Output the (x, y) coordinate of the center of the cell containing the given text.  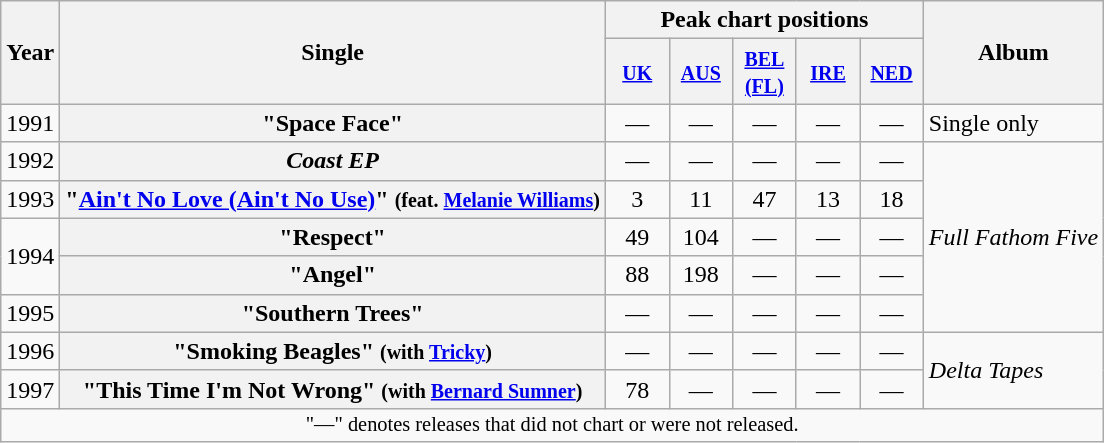
1991 (30, 123)
13 (828, 199)
78 (637, 389)
88 (637, 275)
3 (637, 199)
"Respect" (333, 237)
Single only (1013, 123)
"Angel" (333, 275)
Delta Tapes (1013, 370)
Coast EP (333, 161)
"Southern Trees" (333, 313)
18 (892, 199)
1993 (30, 199)
"Ain't No Love (Ain't No Use)" (feat. Melanie Williams) (333, 199)
Full Fathom Five (1013, 237)
UK (637, 72)
"This Time I'm Not Wrong" (with Bernard Sumner) (333, 389)
1997 (30, 389)
Album (1013, 52)
AUS (701, 72)
47 (765, 199)
Single (333, 52)
"Space Face" (333, 123)
Peak chart positions (764, 20)
"—" denotes releases that did not chart or were not released. (552, 425)
198 (701, 275)
1995 (30, 313)
BEL(FL) (765, 72)
Year (30, 52)
11 (701, 199)
1996 (30, 351)
104 (701, 237)
1992 (30, 161)
NED (892, 72)
"Smoking Beagles" (with Tricky) (333, 351)
49 (637, 237)
IRE (828, 72)
1994 (30, 256)
